Determine the (x, y) coordinate at the center of the cell enclosing the given text.  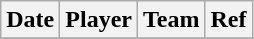
Date (30, 20)
Team (171, 20)
Player (99, 20)
Ref (228, 20)
